Search for the cell housing the specified text and yield its (x, y) center coordinate. 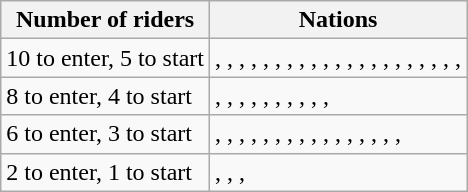
10 to enter, 5 to start (106, 58)
, , , (338, 172)
Nations (338, 20)
6 to enter, 3 to start (106, 134)
, , , , , , , , , , , , , , , , , , , , , (338, 58)
, , , , , , , , , , , , , , , , (338, 134)
, , , , , , , , , , (338, 96)
Number of riders (106, 20)
2 to enter, 1 to start (106, 172)
8 to enter, 4 to start (106, 96)
